Identify which cell holds the provided text, then report its (X, Y) central coordinate. 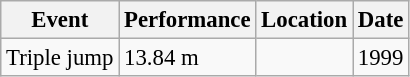
Date (380, 20)
Performance (188, 20)
Triple jump (60, 58)
Location (304, 20)
1999 (380, 58)
13.84 m (188, 58)
Event (60, 20)
